Return [X, Y] of the center of cell containing provided text 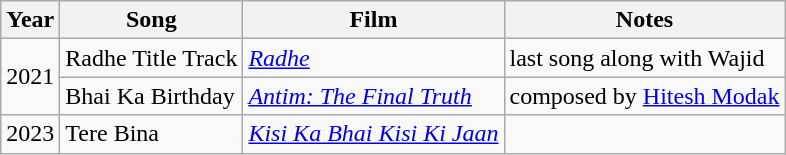
Bhai Ka Birthday [152, 96]
Radhe [374, 58]
2023 [30, 134]
Radhe Title Track [152, 58]
last song along with Wajid [644, 58]
Kisi Ka Bhai Kisi Ki Jaan [374, 134]
Notes [644, 20]
Antim: The Final Truth [374, 96]
Song [152, 20]
Film [374, 20]
Year [30, 20]
composed by Hitesh Modak [644, 96]
2021 [30, 77]
Tere Bina [152, 134]
